Determine the (X, Y) coordinate at the center of the cell enclosing the given text.  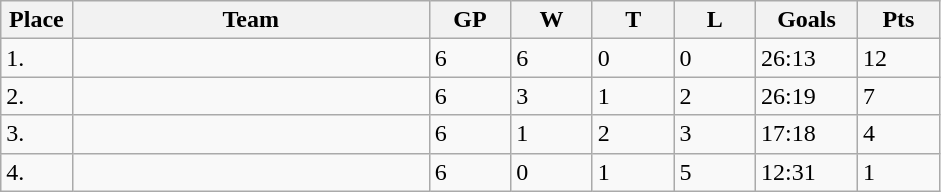
Goals (807, 20)
26:19 (807, 96)
Pts (899, 20)
3. (36, 134)
2. (36, 96)
W (552, 20)
12 (899, 58)
Place (36, 20)
4. (36, 172)
GP (470, 20)
5 (715, 172)
Team (250, 20)
7 (899, 96)
T (633, 20)
1. (36, 58)
26:13 (807, 58)
12:31 (807, 172)
4 (899, 134)
L (715, 20)
17:18 (807, 134)
